Extract the (X, Y) coordinate from the center of the cell holding the provided text.  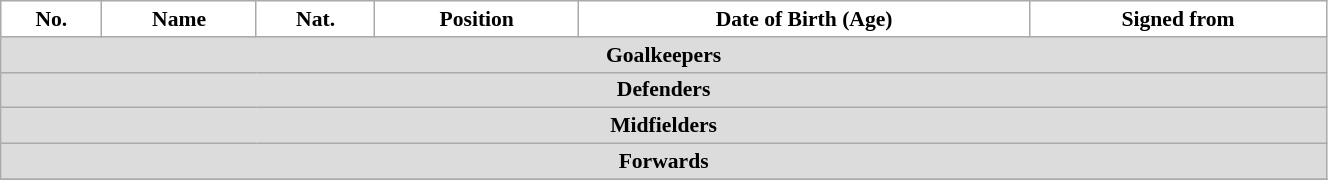
No. (52, 19)
Forwards (664, 162)
Goalkeepers (664, 55)
Nat. (315, 19)
Position (477, 19)
Date of Birth (Age) (804, 19)
Defenders (664, 90)
Midfielders (664, 126)
Name (180, 19)
Signed from (1178, 19)
